Output the [X, Y] coordinate of the center of the cell containing the given text.  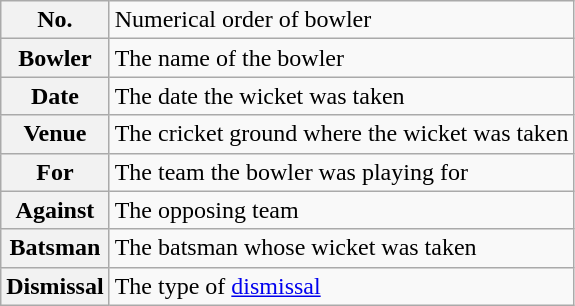
The opposing team [342, 210]
The cricket ground where the wicket was taken [342, 134]
Batsman [55, 248]
The type of dismissal [342, 286]
No. [55, 20]
Venue [55, 134]
The team the bowler was playing for [342, 172]
Dismissal [55, 286]
The date the wicket was taken [342, 96]
The name of the bowler [342, 58]
Against [55, 210]
For [55, 172]
Date [55, 96]
The batsman whose wicket was taken [342, 248]
Bowler [55, 58]
Numerical order of bowler [342, 20]
